Determine the [x, y] coordinate at the center of the cell enclosing the given text.  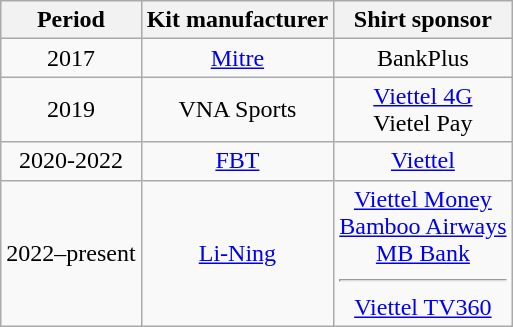
Viettel MoneyBamboo AirwaysMB BankViettel TV360 [423, 253]
2019 [71, 110]
Viettel 4G Vietel Pay [423, 110]
2017 [71, 58]
Viettel [423, 161]
Shirt sponsor [423, 20]
Period [71, 20]
Kit manufacturer [238, 20]
2022–present [71, 253]
Mitre [238, 58]
Li-Ning [238, 253]
VNA Sports [238, 110]
2020-2022 [71, 161]
BankPlus [423, 58]
FBT [238, 161]
